Identify which cell holds the provided text, then report its (X, Y) central coordinate. 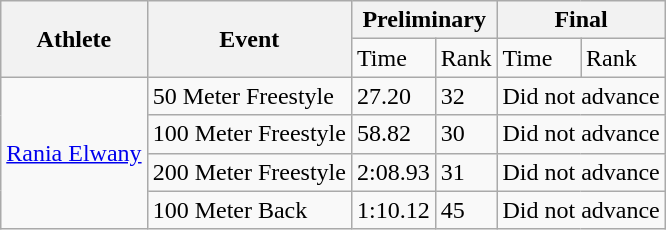
27.20 (393, 96)
31 (466, 172)
100 Meter Freestyle (249, 134)
Preliminary (424, 20)
Event (249, 39)
30 (466, 134)
200 Meter Freestyle (249, 172)
Athlete (74, 39)
100 Meter Back (249, 210)
45 (466, 210)
Final (581, 20)
2:08.93 (393, 172)
58.82 (393, 134)
50 Meter Freestyle (249, 96)
Rania Elwany (74, 153)
1:10.12 (393, 210)
32 (466, 96)
